Scan for the cell matching the given text and deliver its (X, Y) coordinate at center. 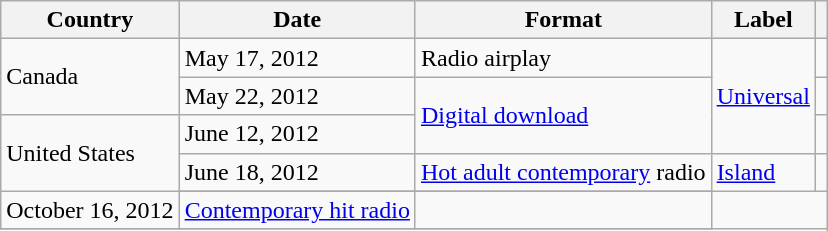
May 17, 2012 (297, 58)
Label (763, 20)
May 22, 2012 (297, 96)
Digital download (563, 115)
Universal (763, 96)
June 18, 2012 (297, 172)
Country (90, 20)
Radio airplay (563, 58)
Hot adult contemporary radio (563, 172)
Island (763, 172)
Canada (90, 77)
United States (90, 153)
June 12, 2012 (297, 134)
Date (297, 20)
Contemporary hit radio (297, 210)
October 16, 2012 (90, 210)
Format (563, 20)
